Find where the given text appears and provide that cell's center as [X, Y] coordinate. 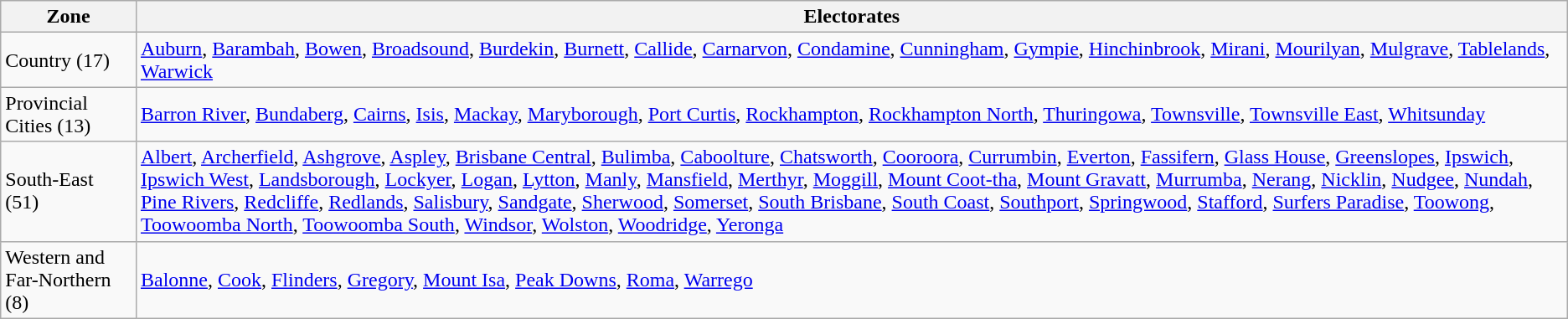
Country (17) [69, 60]
Balonne, Cook, Flinders, Gregory, Mount Isa, Peak Downs, Roma, Warrego [851, 280]
Western and Far-Northern (8) [69, 280]
South-East (51) [69, 191]
Zone [69, 17]
Electorates [851, 17]
Provincial Cities (13) [69, 114]
